Scan for the cell matching the given text and deliver its [x, y] coordinate at center. 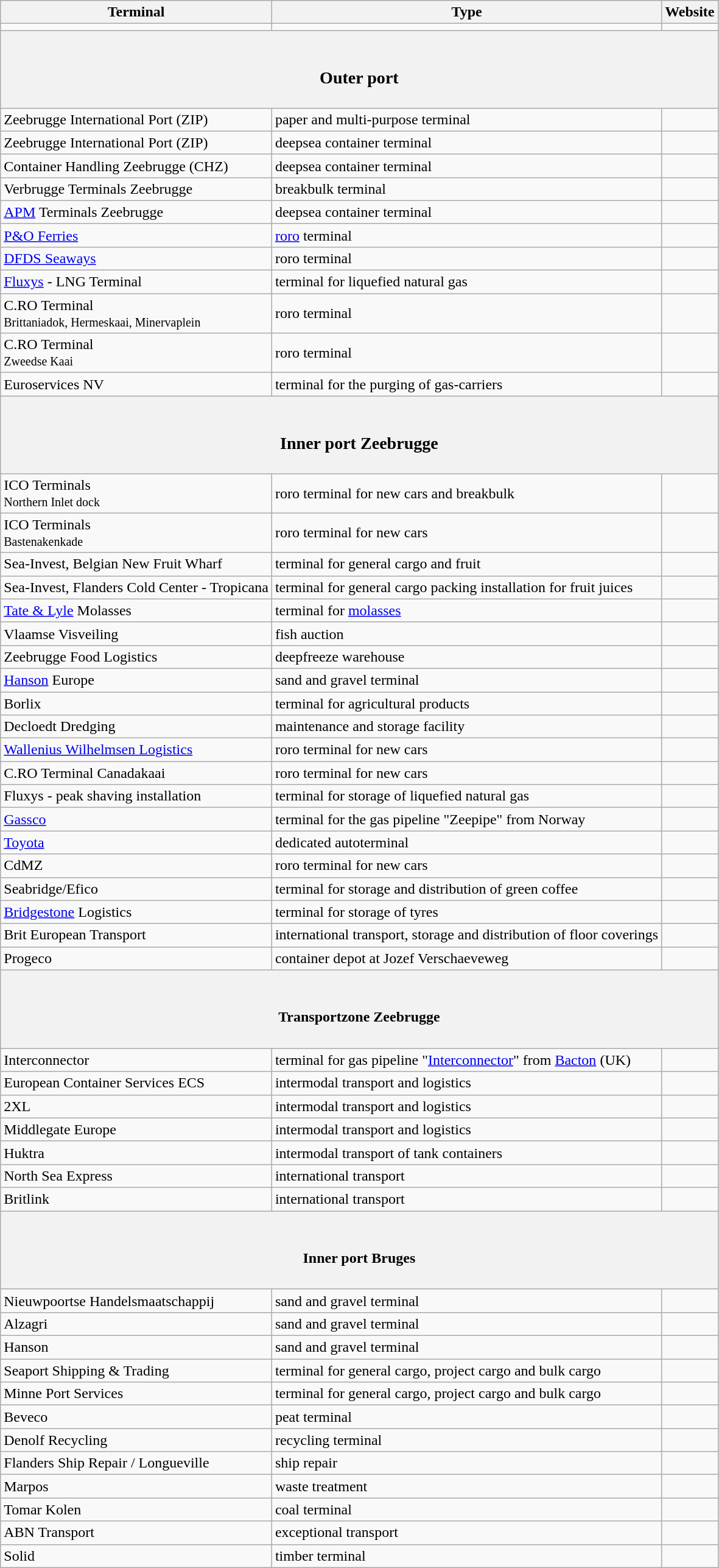
Container Handling Zeebrugge (CHZ) [136, 166]
Tomar Kolen [136, 1510]
ICO TerminalsBastenakenkade [136, 532]
Denolf Recycling [136, 1440]
exceptional transport [466, 1533]
terminal for storage of liquefied natural gas [466, 796]
Transportzone Zeebrugge [359, 1009]
waste treatment [466, 1486]
Inner port Zeebrugge [359, 435]
Bridgestone Logistics [136, 912]
Fluxys - LNG Terminal [136, 282]
breakbulk terminal [466, 189]
European Container Services ECS [136, 1083]
terminal for agricultural products [466, 704]
Terminal [136, 12]
ABN Transport [136, 1533]
Seabridge/Efico [136, 889]
2XL [136, 1106]
Interconnector [136, 1060]
terminal for storage of tyres [466, 912]
Alzagri [136, 1324]
North Sea Express [136, 1176]
container depot at Jozef Verschaeveweg [466, 958]
ship repair [466, 1463]
terminal for gas pipeline "Interconnector" from Bacton (UK) [466, 1060]
C.RO TerminalBrittaniadok, Hermeskaai, Minervaplein [136, 313]
fish auction [466, 634]
C.RO Terminal Canadakaai [136, 773]
Inner port Bruges [359, 1250]
terminal for general cargo packing installation for fruit juices [466, 587]
Britlink [136, 1199]
ICO TerminalsNorthern Inlet dock [136, 493]
Fluxys - peak shaving installation [136, 796]
APM Terminals Zeebrugge [136, 212]
C.RO TerminalZweedse Kaai [136, 353]
international transport, storage and distribution of floor coverings [466, 935]
terminal for molasses [466, 610]
Seaport Shipping & Trading [136, 1371]
Tate & Lyle Molasses [136, 610]
recycling terminal [466, 1440]
Progeco [136, 958]
Huktra [136, 1153]
peat terminal [466, 1417]
Type [466, 12]
terminal for the gas pipeline "Zeepipe" from Norway [466, 819]
CdMZ [136, 866]
Brit European Transport [136, 935]
Toyota [136, 842]
Sea-Invest, Belgian New Fruit Wharf [136, 564]
Euroservices NV [136, 384]
Nieuwpoortse Handelsmaatschappij [136, 1301]
Vlaamse Visveiling [136, 634]
dedicated autoterminal [466, 842]
paper and multi-purpose terminal [466, 119]
Website [690, 12]
timber terminal [466, 1556]
Hanson [136, 1347]
terminal for the purging of gas-carriers [466, 384]
Middlegate Europe [136, 1129]
terminal for liquefied natural gas [466, 282]
Outer port [359, 69]
Zeebrugge Food Logistics [136, 657]
Borlix [136, 704]
maintenance and storage facility [466, 727]
Decloedt Dredging [136, 727]
Minne Port Services [136, 1394]
Wallenius Wilhelmsen Logistics [136, 750]
Verbrugge Terminals Zeebrugge [136, 189]
Hanson Europe [136, 680]
intermodal transport of tank containers [466, 1153]
P&O Ferries [136, 235]
Marpos [136, 1486]
Gassco [136, 819]
roro terminal for new cars and breakbulk [466, 493]
Flanders Ship Repair / Longueville [136, 1463]
Sea-Invest, Flanders Cold Center - Tropicana [136, 587]
Solid [136, 1556]
Beveco [136, 1417]
DFDS Seaways [136, 258]
terminal for general cargo and fruit [466, 564]
deepfreeze warehouse [466, 657]
terminal for storage and distribution of green coffee [466, 889]
coal terminal [466, 1510]
